Scan for the cell matching the given text and deliver its (X, Y) coordinate at center. 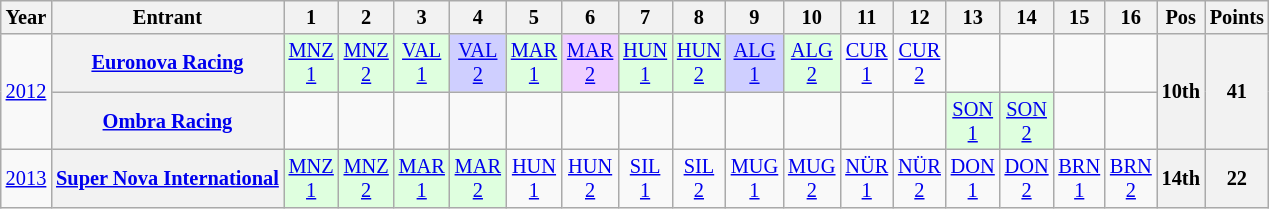
9 (754, 17)
Super Nova International (167, 178)
13 (973, 17)
Points (1237, 17)
NÜR2 (920, 178)
Pos (1181, 17)
14 (1027, 17)
SON1 (973, 121)
14th (1181, 178)
ALG1 (754, 63)
41 (1237, 92)
4 (478, 17)
12 (920, 17)
11 (866, 17)
6 (590, 17)
VAL1 (422, 63)
VAL2 (478, 63)
7 (645, 17)
NÜR1 (866, 178)
SON2 (1027, 121)
2 (366, 17)
BRN2 (1131, 178)
CUR2 (920, 63)
16 (1131, 17)
ALG2 (812, 63)
Entrant (167, 17)
BRN1 (1079, 178)
10 (812, 17)
2013 (26, 178)
22 (1237, 178)
CUR1 (866, 63)
10th (1181, 92)
MUG1 (754, 178)
3 (422, 17)
Euronova Racing (167, 63)
15 (1079, 17)
Year (26, 17)
5 (534, 17)
8 (699, 17)
SIL2 (699, 178)
MUG2 (812, 178)
2012 (26, 92)
Ombra Racing (167, 121)
1 (312, 17)
DON1 (973, 178)
SIL1 (645, 178)
DON2 (1027, 178)
